Identify which cell holds the provided text, then report its (X, Y) central coordinate. 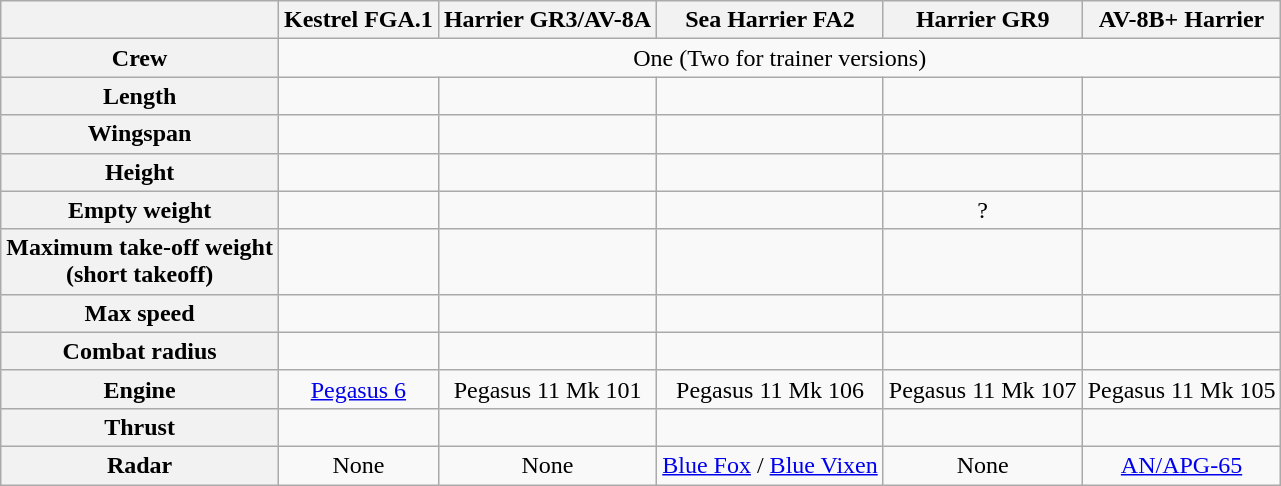
Wingspan (140, 134)
Maximum take-off weight (short takeoff) (140, 262)
Pegasus 11 Mk 105 (1182, 389)
Height (140, 172)
Combat radius (140, 351)
Pegasus 6 (358, 389)
Harrier GR9 (982, 20)
AN/APG-65 (1182, 465)
Sea Harrier FA2 (770, 20)
Crew (140, 58)
Thrust (140, 427)
Harrier GR3/AV-8A (547, 20)
AV-8B+ Harrier (1182, 20)
Kestrel FGA.1 (358, 20)
? (982, 210)
One (Two for trainer versions) (780, 58)
Pegasus 11 Mk 101 (547, 389)
Empty weight (140, 210)
Pegasus 11 Mk 107 (982, 389)
Engine (140, 389)
Blue Fox / Blue Vixen (770, 465)
Pegasus 11 Mk 106 (770, 389)
Max speed (140, 313)
Length (140, 96)
Radar (140, 465)
